Capture the cell that displays the provided text and extract its (x, y) central coordinate. 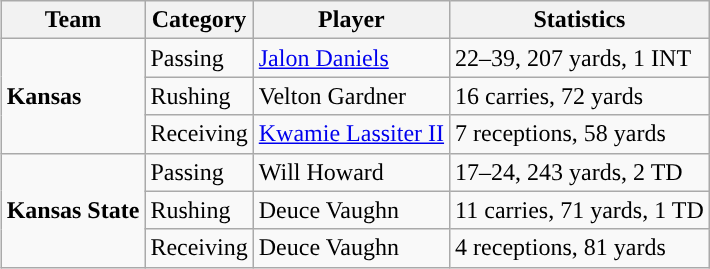
Statistics (580, 20)
Player (351, 20)
Kwamie Lassiter II (351, 134)
Velton Gardner (351, 96)
Jalon Daniels (351, 58)
22–39, 207 yards, 1 INT (580, 58)
17–24, 243 yards, 2 TD (580, 172)
Kansas State (73, 210)
7 receptions, 58 yards (580, 134)
4 receptions, 81 yards (580, 248)
Category (199, 20)
Kansas (73, 96)
Will Howard (351, 172)
11 carries, 71 yards, 1 TD (580, 210)
16 carries, 72 yards (580, 96)
Team (73, 20)
